Find where the given text appears and provide that cell's center as [x, y] coordinate. 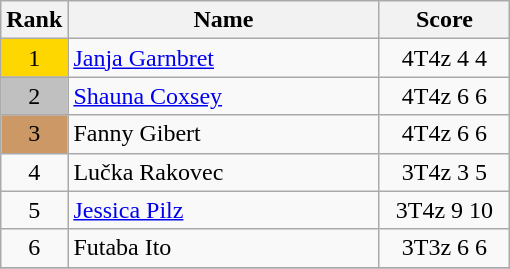
Janja Garnbret [224, 58]
4 [34, 172]
3 [34, 134]
Lučka Rakovec [224, 172]
Name [224, 20]
3T4z 3 5 [444, 172]
3T3z 6 6 [444, 248]
Shauna Coxsey [224, 96]
4T4z 4 4 [444, 58]
Rank [34, 20]
Fanny Gibert [224, 134]
1 [34, 58]
Score [444, 20]
2 [34, 96]
Jessica Pilz [224, 210]
5 [34, 210]
6 [34, 248]
Futaba Ito [224, 248]
3T4z 9 10 [444, 210]
